For the text-containing cell, return its midpoint in [x, y] coordinate format. 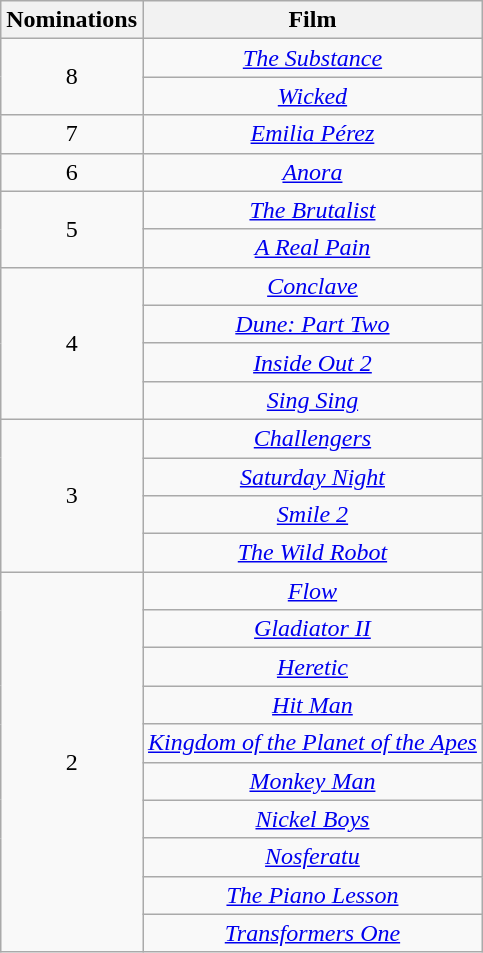
Dune: Part Two [312, 324]
The Piano Lesson [312, 895]
Hit Man [312, 705]
Challengers [312, 438]
Conclave [312, 286]
Sing Sing [312, 400]
Heretic [312, 667]
Film [312, 20]
The Substance [312, 58]
Nominations [72, 20]
4 [72, 343]
Kingdom of the Planet of the Apes [312, 743]
Emilia Pérez [312, 134]
Nosferatu [312, 857]
A Real Pain [312, 248]
Flow [312, 591]
5 [72, 229]
Monkey Man [312, 781]
8 [72, 77]
3 [72, 495]
The Wild Robot [312, 553]
The Brutalist [312, 210]
7 [72, 134]
Nickel Boys [312, 819]
Smile 2 [312, 515]
Wicked [312, 96]
6 [72, 172]
Transformers One [312, 933]
Saturday Night [312, 477]
Inside Out 2 [312, 362]
Gladiator II [312, 629]
Anora [312, 172]
2 [72, 762]
